Detect which cell encompasses the target text, then output its [x, y] center coordinate. 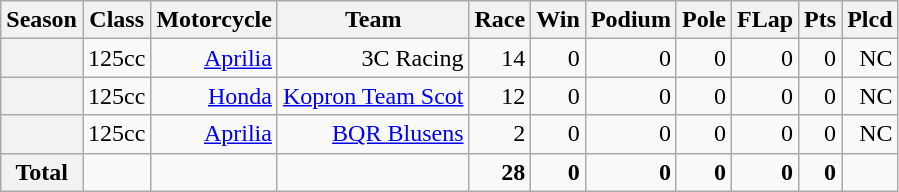
BQR Blusens [373, 134]
Plcd [870, 20]
Pts [820, 20]
Season [42, 20]
Total [42, 172]
12 [500, 96]
Win [558, 20]
Team [373, 20]
Class [116, 20]
3C Racing [373, 58]
Kopron Team Scot [373, 96]
Motorcycle [214, 20]
Pole [704, 20]
FLap [766, 20]
28 [500, 172]
2 [500, 134]
Honda [214, 96]
14 [500, 58]
Race [500, 20]
Podium [630, 20]
